Identify which cell holds the provided text, then report its [X, Y] central coordinate. 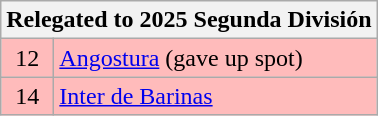
Inter de Barinas [216, 96]
Angostura (gave up spot) [216, 58]
Relegated to 2025 Segunda División [189, 20]
12 [28, 58]
14 [28, 96]
